Scan for the cell matching the given text and deliver its [X, Y] coordinate at center. 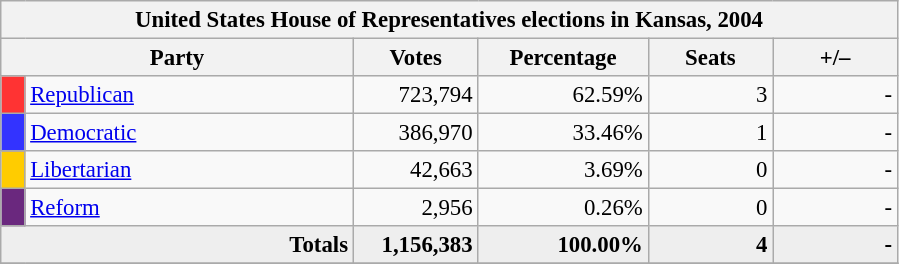
3.69% [563, 170]
Democratic [189, 133]
Reform [189, 208]
1 [710, 133]
Party [178, 58]
Percentage [563, 58]
Totals [178, 245]
33.46% [563, 133]
4 [710, 245]
723,794 [416, 95]
United States House of Representatives elections in Kansas, 2004 [450, 20]
Libertarian [189, 170]
100.00% [563, 245]
Republican [189, 95]
0.26% [563, 208]
3 [710, 95]
Votes [416, 58]
1,156,383 [416, 245]
2,956 [416, 208]
42,663 [416, 170]
386,970 [416, 133]
62.59% [563, 95]
Seats [710, 58]
+/– [836, 58]
